Capture the cell that displays the provided text and extract its [X, Y] central coordinate. 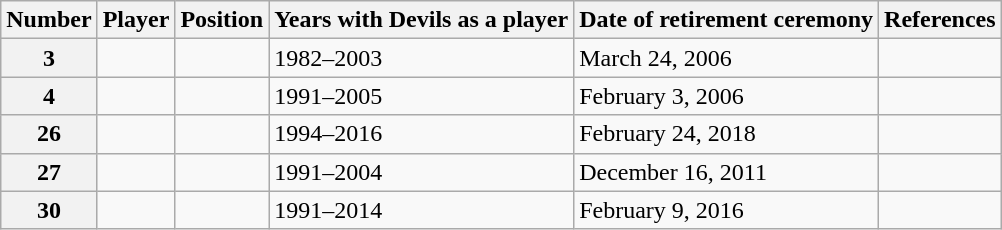
February 3, 2006 [726, 96]
Date of retirement ceremony [726, 20]
26 [49, 134]
References [940, 20]
4 [49, 96]
1991–2014 [422, 210]
30 [49, 210]
February 9, 2016 [726, 210]
1991–2005 [422, 96]
27 [49, 172]
Player [136, 20]
1991–2004 [422, 172]
Number [49, 20]
Position [222, 20]
Years with Devils as a player [422, 20]
February 24, 2018 [726, 134]
1994–2016 [422, 134]
March 24, 2006 [726, 58]
3 [49, 58]
December 16, 2011 [726, 172]
1982–2003 [422, 58]
